Find where the given text appears and provide that cell's center as [x, y] coordinate. 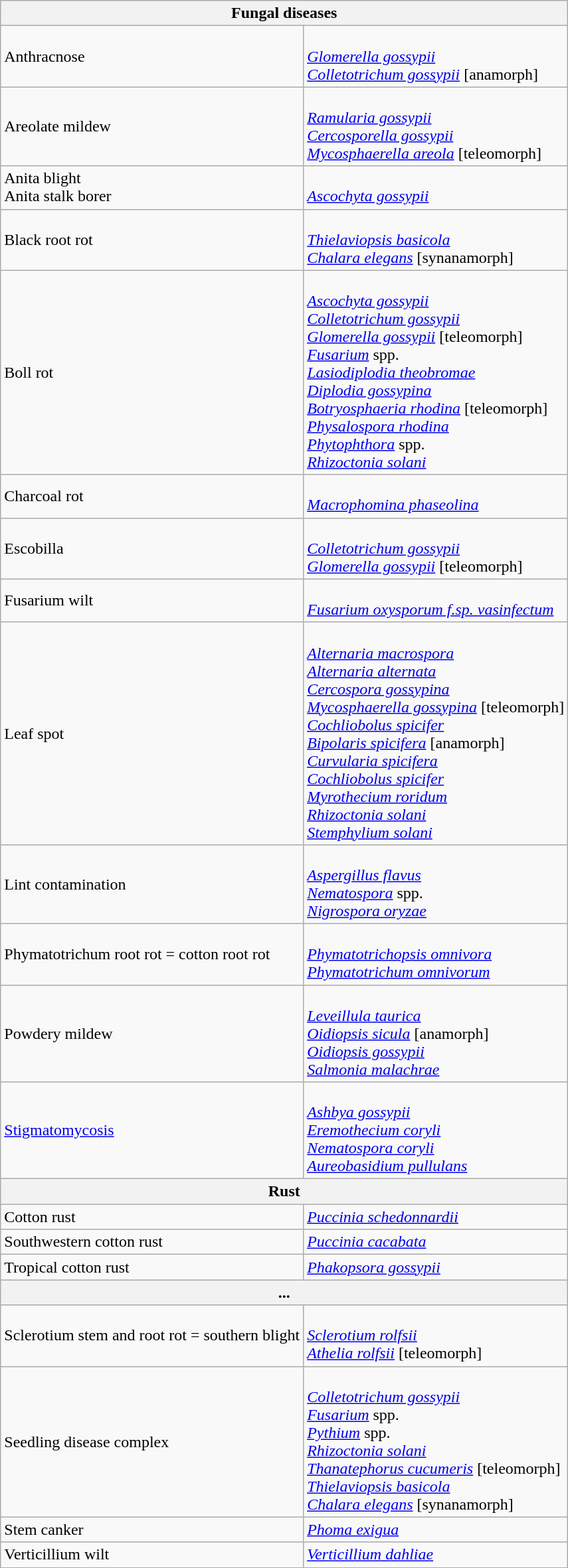
Ashbya gossypii Eremothecium coryli Nematospora coryli Aureobasidium pullulans [436, 1131]
Escobilla [152, 548]
Puccinia cacabata [436, 1242]
... [284, 1293]
Fusarium wilt [152, 600]
Sclerotium stem and root rot = southern blight [152, 1336]
Colletotrichum gossypii Glomerella gossypii [teleomorph] [436, 548]
Ramularia gossypii Cercosporella gossypii Mycosphaerella areola [teleomorph] [436, 126]
Leveillula taurica Oidiopsis sicula [anamorph] Oidiopsis gossypii Salmonia malachrae [436, 1034]
Fungal diseases [284, 13]
Aspergillus flavus Nematospora spp. Nigrospora oryzae [436, 884]
Areolate mildew [152, 126]
Lint contamination [152, 884]
Ascochyta gossypii [436, 187]
Phymatotrichum root rot = cotton root rot [152, 954]
Boll rot [152, 372]
Fusarium oxysporum f.sp. vasinfectum [436, 600]
Verticillium dahliae [436, 1555]
Black root rot [152, 240]
Seedling disease complex [152, 1442]
Macrophomina phaseolina [436, 497]
Tropical cotton rust [152, 1267]
Cotton rust [152, 1217]
Thielaviopsis basicola Chalara elegans [synanamorph] [436, 240]
Anita blightAnita stalk borer [152, 187]
Southwestern cotton rust [152, 1242]
Puccinia schedonnardii [436, 1217]
Anthracnose [152, 56]
Powdery mildew [152, 1034]
Stigmatomycosis [152, 1131]
Verticillium wilt [152, 1555]
Glomerella gossypii Colletotrichum gossypii [anamorph] [436, 56]
Leaf spot [152, 733]
Sclerotium rolfsii Athelia rolfsii [teleomorph] [436, 1336]
Phoma exigua [436, 1529]
Rust [284, 1192]
Stem canker [152, 1529]
Phymatotrichopsis omnivora Phymatotrichum omnivorum [436, 954]
Phakopsora gossypii [436, 1267]
Charcoal rot [152, 497]
